Determine the [x, y] coordinate at the center of the cell enclosing the given text.  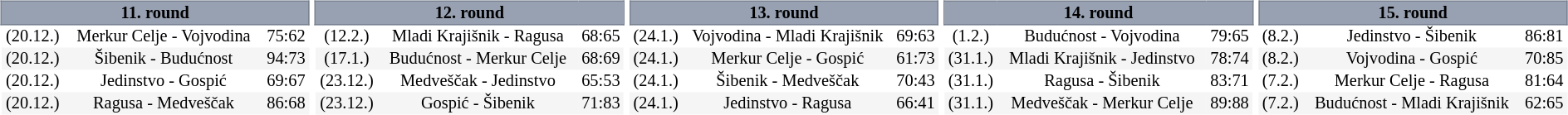
Merkur Celje - Gospić [787, 60]
70:43 [916, 81]
81:64 [1545, 81]
Šibenik - Budućnost [163, 60]
Budućnost - Merkur Celje [478, 60]
62:65 [1545, 104]
Jedinstvo - Gospić [163, 81]
69:63 [916, 36]
Gospić - Šibenik [478, 104]
68:69 [601, 60]
78:74 [1229, 60]
14. round [1098, 12]
13. round [784, 12]
83:71 [1229, 81]
86:81 [1545, 36]
Medveščak - Jedinstvo [478, 81]
94:73 [287, 60]
Ragusa - Šibenik [1102, 81]
Budućnost - Mladi Krajišnik [1412, 104]
89:88 [1229, 104]
71:83 [601, 104]
65:53 [601, 81]
Merkur Celje - Vojvodina [163, 36]
(17.1.) [347, 60]
15. round [1414, 12]
86:68 [287, 104]
Jedinstvo - Ragusa [787, 104]
(1.2.) [971, 36]
Vojvodina - Gospić [1412, 60]
(12.2.) [347, 36]
11. round [154, 12]
12. round [470, 12]
61:73 [916, 60]
Mladi Krajišnik - Ragusa [478, 36]
Šibenik - Medveščak [787, 81]
69:67 [287, 81]
Mladi Krajišnik - Jedinstvo [1102, 60]
Vojvodina - Mladi Krajišnik [787, 36]
79:65 [1229, 36]
Ragusa - Medveščak [163, 104]
75:62 [287, 36]
Merkur Celje - Ragusa [1412, 81]
68:65 [601, 36]
70:85 [1545, 60]
Medveščak - Merkur Celje [1102, 104]
Budućnost - Vojvodina [1102, 36]
66:41 [916, 104]
Jedinstvo - Šibenik [1412, 36]
